Locate the cell with the specified text and output its [x, y] center coordinate. 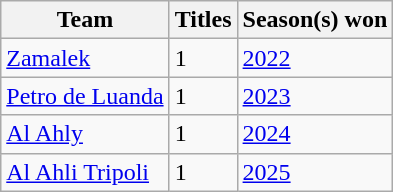
Al Ahli Tripoli [85, 172]
Al Ahly [85, 134]
2024 [315, 134]
2025 [315, 172]
Petro de Luanda [85, 96]
Zamalek [85, 58]
2023 [315, 96]
Team [85, 20]
2022 [315, 58]
Titles [203, 20]
Season(s) won [315, 20]
